From the cell containing the given text, extract its center point as (x, y) coordinate. 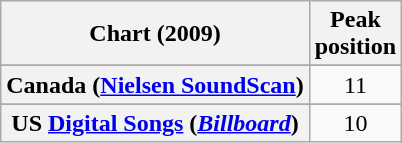
Peakposition (355, 34)
Canada (Nielsen SoundScan) (155, 85)
11 (355, 85)
Chart (2009) (155, 34)
US Digital Songs (Billboard) (155, 123)
10 (355, 123)
